Identify which cell holds the provided text, then report its [x, y] central coordinate. 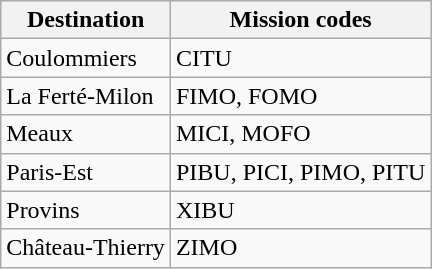
ZIMO [300, 248]
CITU [300, 58]
La Ferté-Milon [86, 96]
PIBU, PICI, PIMO, PITU [300, 172]
Mission codes [300, 20]
Château-Thierry [86, 248]
FIMO, FOMO [300, 96]
Coulommiers [86, 58]
Meaux [86, 134]
MICI, MOFO [300, 134]
XIBU [300, 210]
Paris-Est [86, 172]
Provins [86, 210]
Destination [86, 20]
